Detect which cell encompasses the target text, then output its [x, y] center coordinate. 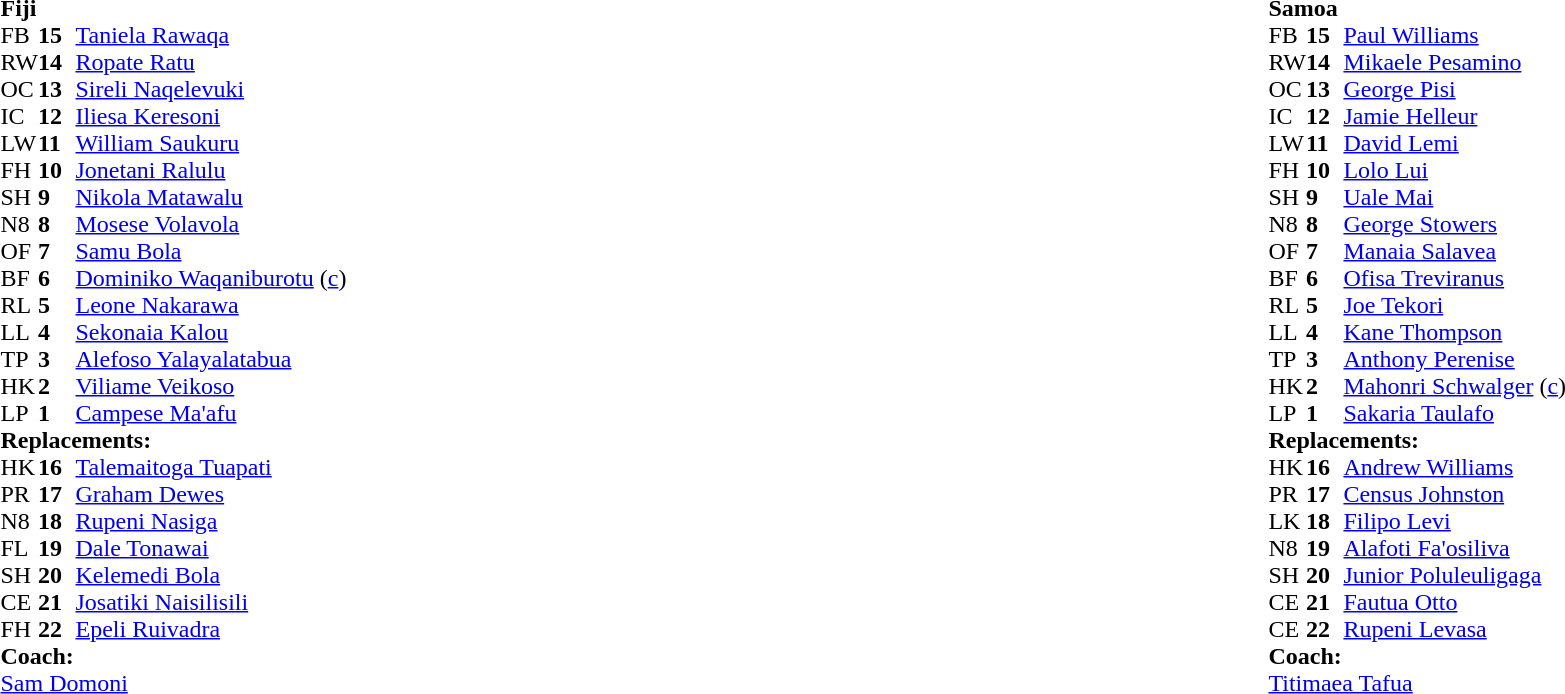
Josatiki Naisilisili [212, 602]
Alefoso Yalayalatabua [212, 360]
Nikola Matawalu [212, 198]
Taniela Rawaqa [212, 36]
Epeli Ruivadra [212, 630]
Samu Bola [212, 252]
Kelemedi Bola [212, 576]
Graham Dewes [212, 494]
Viliame Veikoso [212, 386]
Dale Tonawai [212, 548]
LK [1287, 522]
Iliesa Keresoni [212, 116]
William Saukuru [212, 144]
Rupeni Nasiga [212, 522]
FL [19, 548]
Talemaitoga Tuapati [212, 468]
Jonetani Ralulu [212, 170]
Sireli Naqelevuki [212, 90]
Ropate Ratu [212, 62]
Dominiko Waqaniburotu (c) [212, 278]
Leone Nakarawa [212, 306]
Replacements: [173, 440]
Sekonaia Kalou [212, 332]
Campese Ma'afu [212, 414]
Mosese Volavola [212, 224]
Coach: [173, 656]
